Identify which cell holds the provided text, then report its (X, Y) central coordinate. 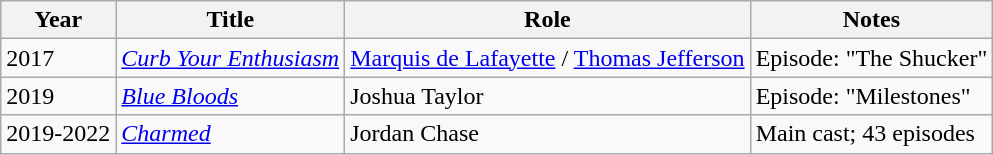
Charmed (230, 134)
2017 (58, 58)
2019 (58, 96)
Main cast; 43 episodes (872, 134)
Notes (872, 20)
Episode: "The Shucker" (872, 58)
Year (58, 20)
Title (230, 20)
Blue Bloods (230, 96)
Jordan Chase (548, 134)
Curb Your Enthusiasm (230, 58)
Joshua Taylor (548, 96)
Episode: "Milestones" (872, 96)
2019-2022 (58, 134)
Role (548, 20)
Marquis de Lafayette / Thomas Jefferson (548, 58)
